Return the [x, y] coordinate for the center point of the cell that contains the specified text.  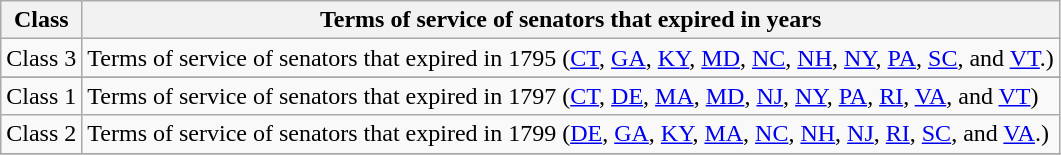
Class [42, 20]
Class 3 [42, 58]
Class 1 [42, 96]
Terms of service of senators that expired in 1797 (CT, DE, MA, MD, NJ, NY, PA, RI, VA, and VT) [571, 96]
Class 2 [42, 134]
Terms of service of senators that expired in 1799 (DE, GA, KY, MA, NC, NH, NJ, RI, SC, and VA.) [571, 134]
Terms of service of senators that expired in years [571, 20]
Terms of service of senators that expired in 1795 (CT, GA, KY, MD, NC, NH, NY, PA, SC, and VT.) [571, 58]
